Return (X, Y) of the center of cell containing provided text 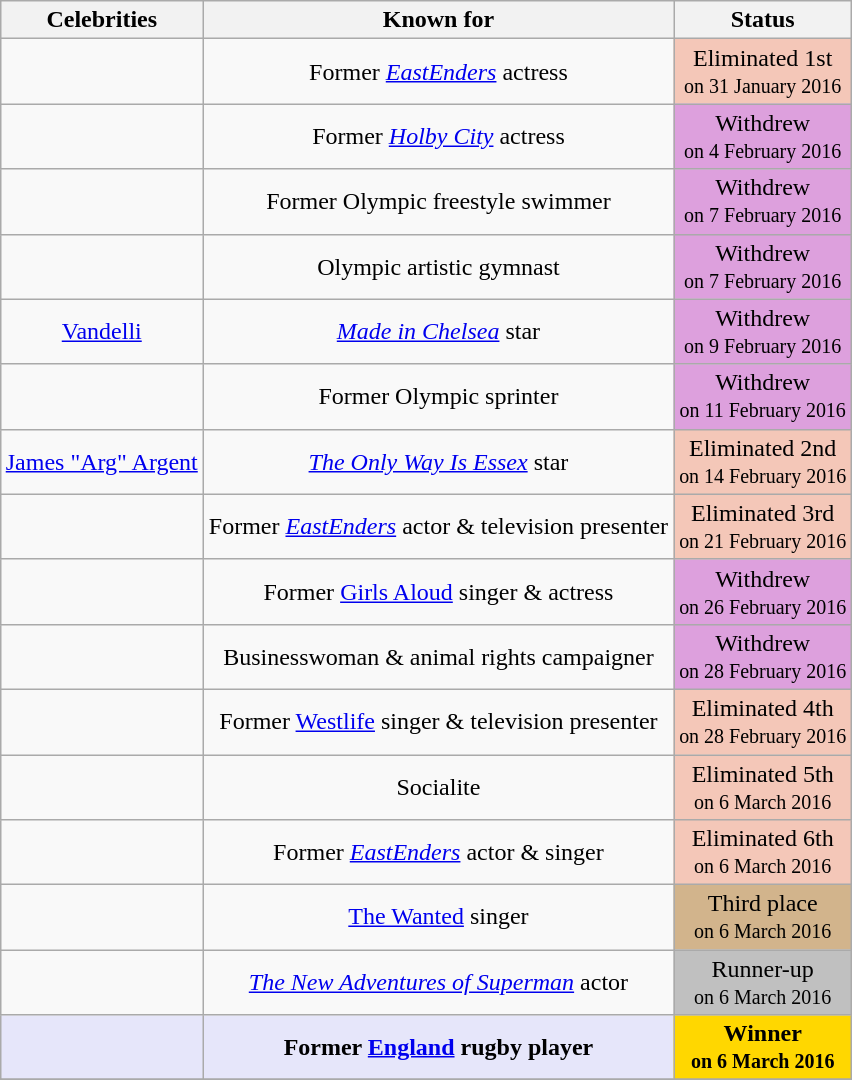
Eliminated 2ndon 14 February 2016 (763, 462)
Withdrewon 9 February 2016 (763, 332)
Former England rugby player (438, 1048)
Withdrewon 11 February 2016 (763, 396)
Former Girls Aloud singer & actress (438, 592)
Withdrewon 28 February 2016 (763, 656)
Eliminated 1ston 31 January 2016 (763, 72)
Made in Chelsea star (438, 332)
Runner-upon 6 March 2016 (763, 982)
The Only Way Is Essex star (438, 462)
Known for (438, 20)
Eliminated 4thon 28 February 2016 (763, 722)
The New Adventures of Superman actor (438, 982)
Vandelli (102, 332)
Former Holby City actress (438, 136)
Former Westlife singer & television presenter (438, 722)
Former EastEnders actor & television presenter (438, 526)
Winneron 6 March 2016 (763, 1048)
Third placeon 6 March 2016 (763, 918)
Eliminated 3rdon 21 February 2016 (763, 526)
Withdrewon 26 February 2016 (763, 592)
The Wanted singer (438, 918)
Celebrities (102, 20)
Eliminated 5thon 6 March 2016 (763, 786)
Former Olympic sprinter (438, 396)
Former EastEnders actress (438, 72)
James "Arg" Argent (102, 462)
Socialite (438, 786)
Eliminated 6thon 6 March 2016 (763, 852)
Withdrewon 4 February 2016 (763, 136)
Former EastEnders actor & singer (438, 852)
Olympic artistic gymnast (438, 266)
Former Olympic freestyle swimmer (438, 202)
Businesswoman & animal rights campaigner (438, 656)
Status (763, 20)
